For the text-containing cell, return its midpoint in [X, Y] coordinate format. 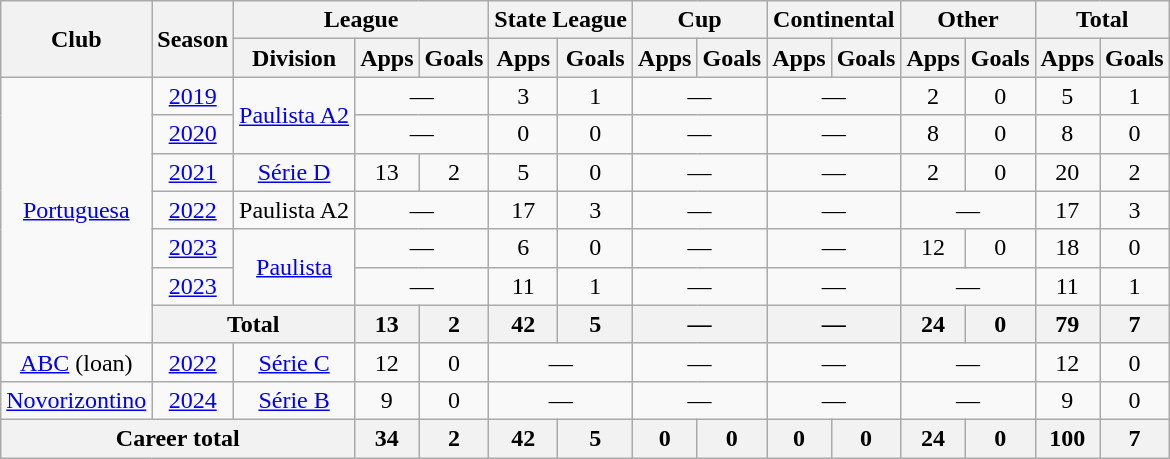
Cup [700, 20]
6 [524, 248]
Other [968, 20]
State League [561, 20]
2021 [193, 172]
Portuguesa [76, 210]
18 [1067, 248]
Série B [294, 400]
20 [1067, 172]
2019 [193, 96]
Season [193, 39]
Continental [834, 20]
Paulista [294, 267]
79 [1067, 324]
League [362, 20]
2024 [193, 400]
Division [294, 58]
Club [76, 39]
Career total [178, 438]
Série D [294, 172]
ABC (loan) [76, 362]
2020 [193, 134]
Série C [294, 362]
100 [1067, 438]
34 [387, 438]
Novorizontino [76, 400]
